Output the (X, Y) coordinate of the center of the cell containing the given text.  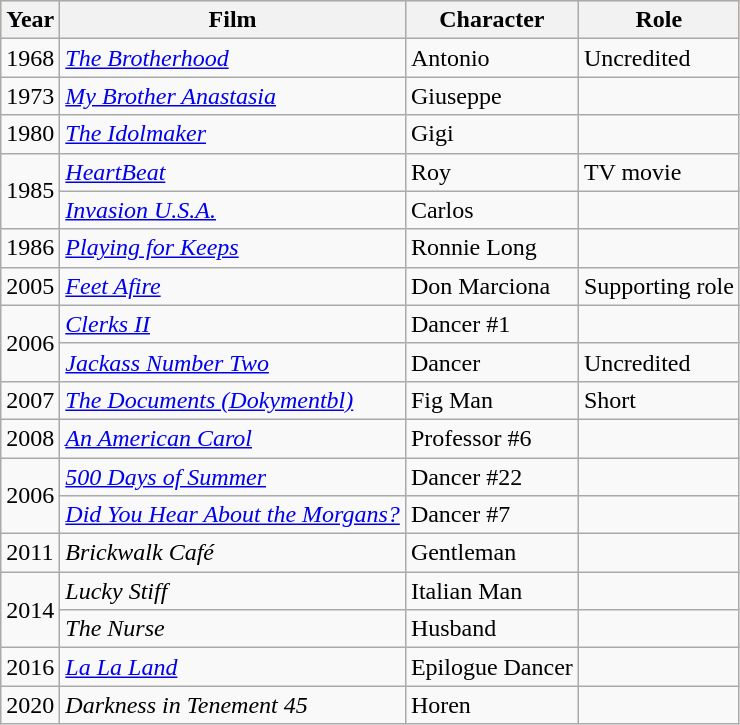
1973 (30, 96)
Character (492, 20)
2020 (30, 705)
Did You Hear About the Morgans? (233, 515)
Horen (492, 705)
Antonio (492, 58)
Brickwalk Café (233, 553)
2016 (30, 667)
Professor #6 (492, 438)
HeartBeat (233, 172)
Giuseppe (492, 96)
Carlos (492, 210)
La La Land (233, 667)
Dancer #7 (492, 515)
Dancer #1 (492, 324)
Ronnie Long (492, 248)
Epilogue Dancer (492, 667)
The Documents (Dokymentbl) (233, 400)
Short (658, 400)
Clerks II (233, 324)
The Nurse (233, 629)
1985 (30, 191)
1986 (30, 248)
Italian Man (492, 591)
Year (30, 20)
2011 (30, 553)
Fig Man (492, 400)
Film (233, 20)
2014 (30, 610)
Gigi (492, 134)
1968 (30, 58)
Don Marciona (492, 286)
Roy (492, 172)
The Brotherhood (233, 58)
An American Carol (233, 438)
Playing for Keeps (233, 248)
2005 (30, 286)
Dancer #22 (492, 477)
Dancer (492, 362)
Husband (492, 629)
My Brother Anastasia (233, 96)
Lucky Stiff (233, 591)
Invasion U.S.A. (233, 210)
2008 (30, 438)
Darkness in Tenement 45 (233, 705)
Gentleman (492, 553)
Role (658, 20)
Jackass Number Two (233, 362)
Supporting role (658, 286)
1980 (30, 134)
TV movie (658, 172)
2007 (30, 400)
500 Days of Summer (233, 477)
The Idolmaker (233, 134)
Feet Afire (233, 286)
